Search for the cell housing the specified text and yield its [X, Y] center coordinate. 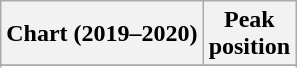
Chart (2019–2020) [102, 34]
Peakposition [249, 34]
